Extract the (x, y) coordinate from the center of the cell holding the provided text.  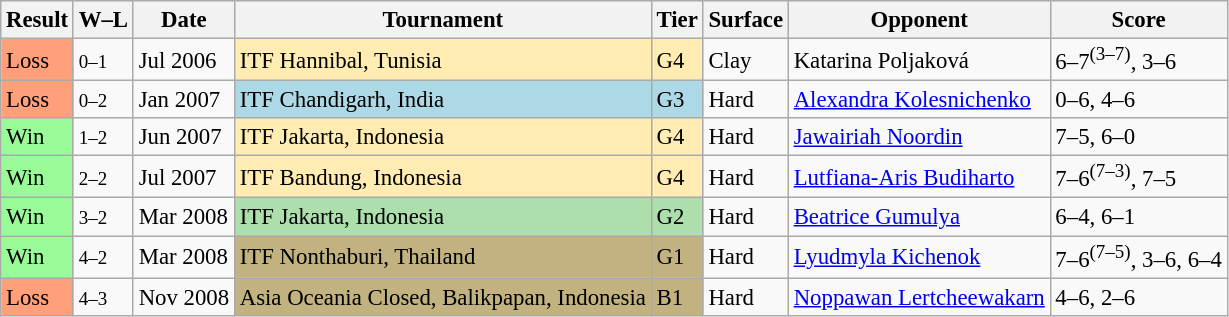
0–1 (103, 60)
Result (38, 20)
ITF Nonthaburi, Thailand (442, 257)
Jul 2007 (184, 177)
G1 (677, 257)
ITF Bandung, Indonesia (442, 177)
B1 (677, 297)
Lutfiana-Aris Budiharto (919, 177)
6–7(3–7), 3–6 (1138, 60)
Tier (677, 20)
Lyudmyla Kichenok (919, 257)
Asia Oceania Closed, Balikpapan, Indonesia (442, 297)
ITF Chandigarh, India (442, 100)
Jul 2006 (184, 60)
7–5, 6–0 (1138, 137)
Jun 2007 (184, 137)
4–6, 2–6 (1138, 297)
3–2 (103, 217)
6–4, 6–1 (1138, 217)
Nov 2008 (184, 297)
Clay (746, 60)
4–3 (103, 297)
1–2 (103, 137)
G2 (677, 217)
Surface (746, 20)
W–L (103, 20)
Katarina Poljaková (919, 60)
0–2 (103, 100)
0–6, 4–6 (1138, 100)
Tournament (442, 20)
2–2 (103, 177)
Date (184, 20)
Score (1138, 20)
Beatrice Gumulya (919, 217)
ITF Hannibal, Tunisia (442, 60)
7–6(7–5), 3–6, 6–4 (1138, 257)
7–6(7–3), 7–5 (1138, 177)
G3 (677, 100)
Jawairiah Noordin (919, 137)
Opponent (919, 20)
4–2 (103, 257)
Alexandra Kolesnichenko (919, 100)
Jan 2007 (184, 100)
Noppawan Lertcheewakarn (919, 297)
